Extract the (X, Y) coordinate from the center of the cell holding the provided text.  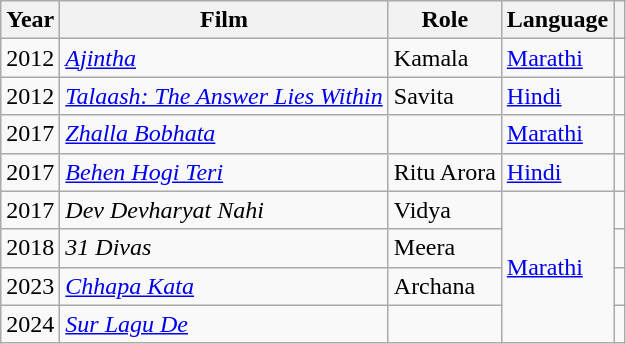
31 Divas (224, 248)
Film (224, 20)
Ritu Arora (444, 172)
Kamala (444, 58)
Dev Devharyat Nahi (224, 210)
Meera (444, 248)
Archana (444, 286)
Behen Hogi Teri (224, 172)
2024 (30, 324)
Year (30, 20)
Savita (444, 96)
Language (557, 20)
Role (444, 20)
Talaash: The Answer Lies Within (224, 96)
2023 (30, 286)
Vidya (444, 210)
Chhapa Kata (224, 286)
Sur Lagu De (224, 324)
2018 (30, 248)
Zhalla Bobhata (224, 134)
Ajintha (224, 58)
